Extract the [X, Y] coordinate from the center of the cell holding the provided text.  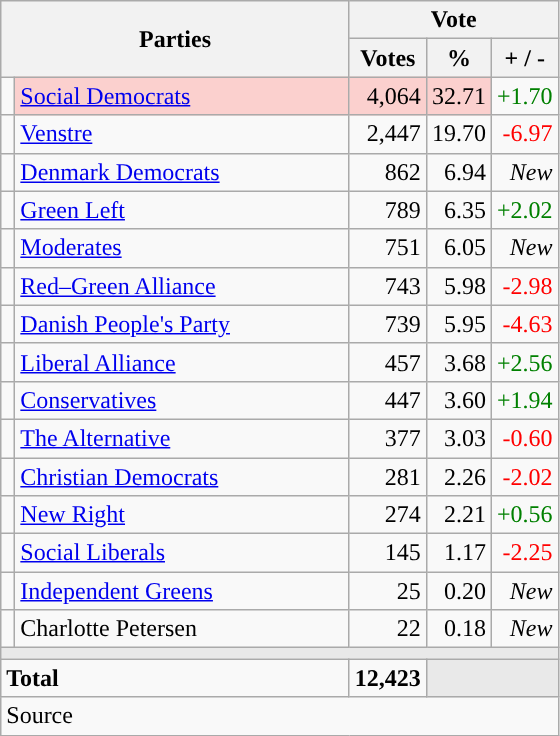
Green Left [182, 210]
4,064 [388, 96]
Moderates [182, 248]
1.17 [458, 553]
751 [388, 248]
Social Liberals [182, 553]
22 [388, 629]
274 [388, 515]
862 [388, 172]
5.95 [458, 324]
6.05 [458, 248]
281 [388, 477]
2.21 [458, 515]
2,447 [388, 134]
Charlotte Petersen [182, 629]
Source [280, 716]
Liberal Alliance [182, 362]
32.71 [458, 96]
457 [388, 362]
+2.02 [524, 210]
789 [388, 210]
Venstre [182, 134]
447 [388, 400]
-0.60 [524, 438]
The Alternative [182, 438]
Conservatives [182, 400]
Total [176, 678]
3.60 [458, 400]
5.98 [458, 286]
2.26 [458, 477]
Christian Democrats [182, 477]
6.35 [458, 210]
Danish People's Party [182, 324]
Vote [454, 20]
3.03 [458, 438]
0.20 [458, 591]
19.70 [458, 134]
+ / - [524, 58]
377 [388, 438]
+1.94 [524, 400]
-2.25 [524, 553]
Red–Green Alliance [182, 286]
-6.97 [524, 134]
145 [388, 553]
25 [388, 591]
% [458, 58]
6.94 [458, 172]
743 [388, 286]
-2.98 [524, 286]
+1.70 [524, 96]
739 [388, 324]
0.18 [458, 629]
-2.02 [524, 477]
Social Democrats [182, 96]
3.68 [458, 362]
Independent Greens [182, 591]
New Right [182, 515]
Votes [388, 58]
+0.56 [524, 515]
+2.56 [524, 362]
-4.63 [524, 324]
12,423 [388, 678]
Denmark Democrats [182, 172]
Parties [176, 39]
